Search for the cell housing the specified text and yield its [X, Y] center coordinate. 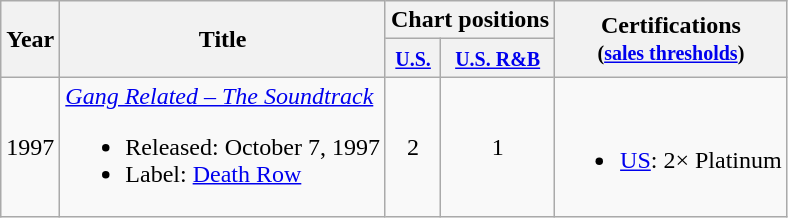
2 [412, 147]
Gang Related – The SoundtrackReleased: October 7, 1997Label: Death Row [223, 147]
Title [223, 39]
US: 2× Platinum [672, 147]
1997 [30, 147]
Year [30, 39]
1 [498, 147]
U.S. [412, 58]
U.S. R&B [498, 58]
Certifications(sales thresholds) [672, 39]
Chart positions [470, 20]
